From the cell containing the given text, extract its center point as [x, y] coordinate. 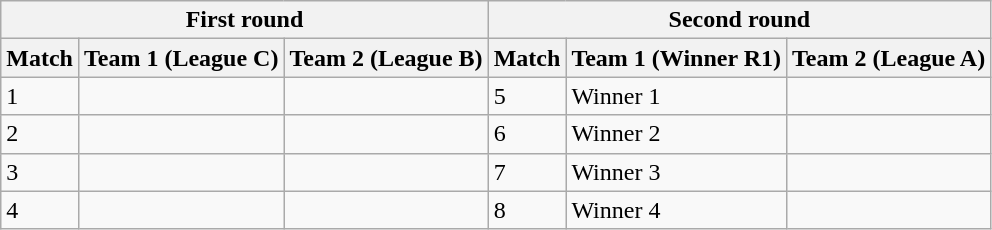
8 [527, 210]
Team 2 (League A) [888, 58]
7 [527, 172]
4 [40, 210]
Team 2 (League B) [386, 58]
First round [244, 20]
Winner 2 [676, 134]
Team 1 (Winner R1) [676, 58]
5 [527, 96]
Winner 3 [676, 172]
3 [40, 172]
Winner 4 [676, 210]
1 [40, 96]
Second round [740, 20]
Team 1 (League C) [181, 58]
2 [40, 134]
6 [527, 134]
Winner 1 [676, 96]
